For the text-containing cell, return its midpoint in [X, Y] coordinate format. 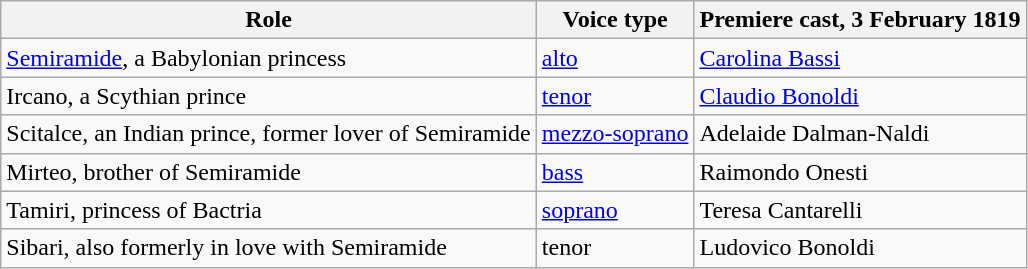
Scitalce, an Indian prince, former lover of Semiramide [269, 134]
Role [269, 20]
Mirteo, brother of Semiramide [269, 172]
Raimondo Onesti [860, 172]
Semiramide, a Babylonian princess [269, 58]
Claudio Bonoldi [860, 96]
Sibari, also formerly in love with Semiramide [269, 248]
bass [615, 172]
alto [615, 58]
Adelaide Dalman-Naldi [860, 134]
Ludovico Bonoldi [860, 248]
Teresa Cantarelli [860, 210]
Carolina Bassi [860, 58]
Voice type [615, 20]
Ircano, a Scythian prince [269, 96]
mezzo-soprano [615, 134]
soprano [615, 210]
Tamiri, princess of Bactria [269, 210]
Premiere cast, 3 February 1819 [860, 20]
